Locate the cell with the specified text and output its (x, y) center coordinate. 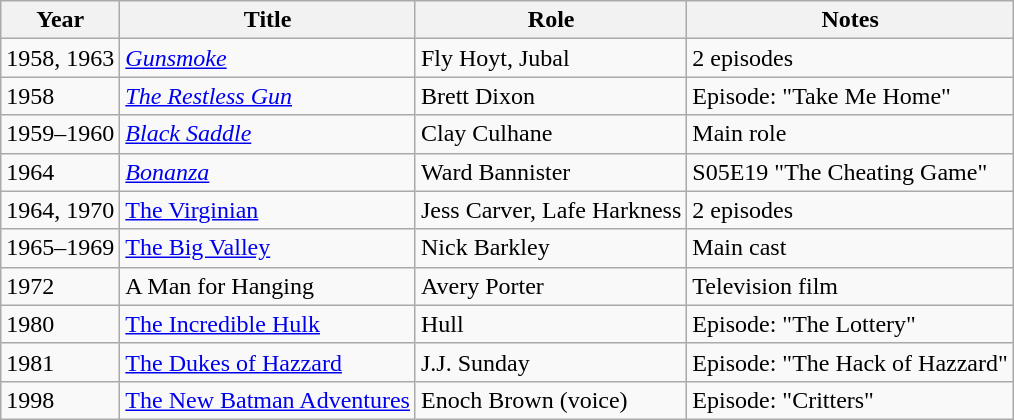
Role (550, 20)
Fly Hoyt, Jubal (550, 58)
Notes (850, 20)
Episode: "The Hack of Hazzard" (850, 362)
The New Batman Adventures (268, 400)
Ward Bannister (550, 172)
The Virginian (268, 210)
1981 (60, 362)
Jess Carver, Lafe Harkness (550, 210)
Title (268, 20)
Black Saddle (268, 134)
Episode: "The Lottery" (850, 324)
S05E19 "The Cheating Game" (850, 172)
Year (60, 20)
Episode: "Take Me Home" (850, 96)
1958 (60, 96)
The Dukes of Hazzard (268, 362)
1959–1960 (60, 134)
The Big Valley (268, 248)
1980 (60, 324)
1998 (60, 400)
Episode: "Critters" (850, 400)
Gunsmoke (268, 58)
Avery Porter (550, 286)
Brett Dixon (550, 96)
A Man for Hanging (268, 286)
1972 (60, 286)
The Incredible Hulk (268, 324)
Main role (850, 134)
J.J. Sunday (550, 362)
Hull (550, 324)
1965–1969 (60, 248)
Main cast (850, 248)
1958, 1963 (60, 58)
1964, 1970 (60, 210)
Bonanza (268, 172)
1964 (60, 172)
Clay Culhane (550, 134)
The Restless Gun (268, 96)
Television film (850, 286)
Nick Barkley (550, 248)
Enoch Brown (voice) (550, 400)
